Locate the cell with the specified text and output its [X, Y] center coordinate. 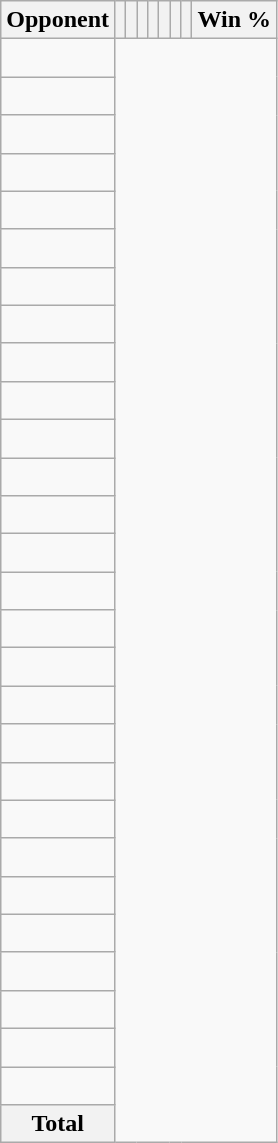
Opponent [58, 20]
Win % [234, 20]
Total [58, 1124]
